Return the (X, Y) coordinate for the center point of the cell that contains the specified text.  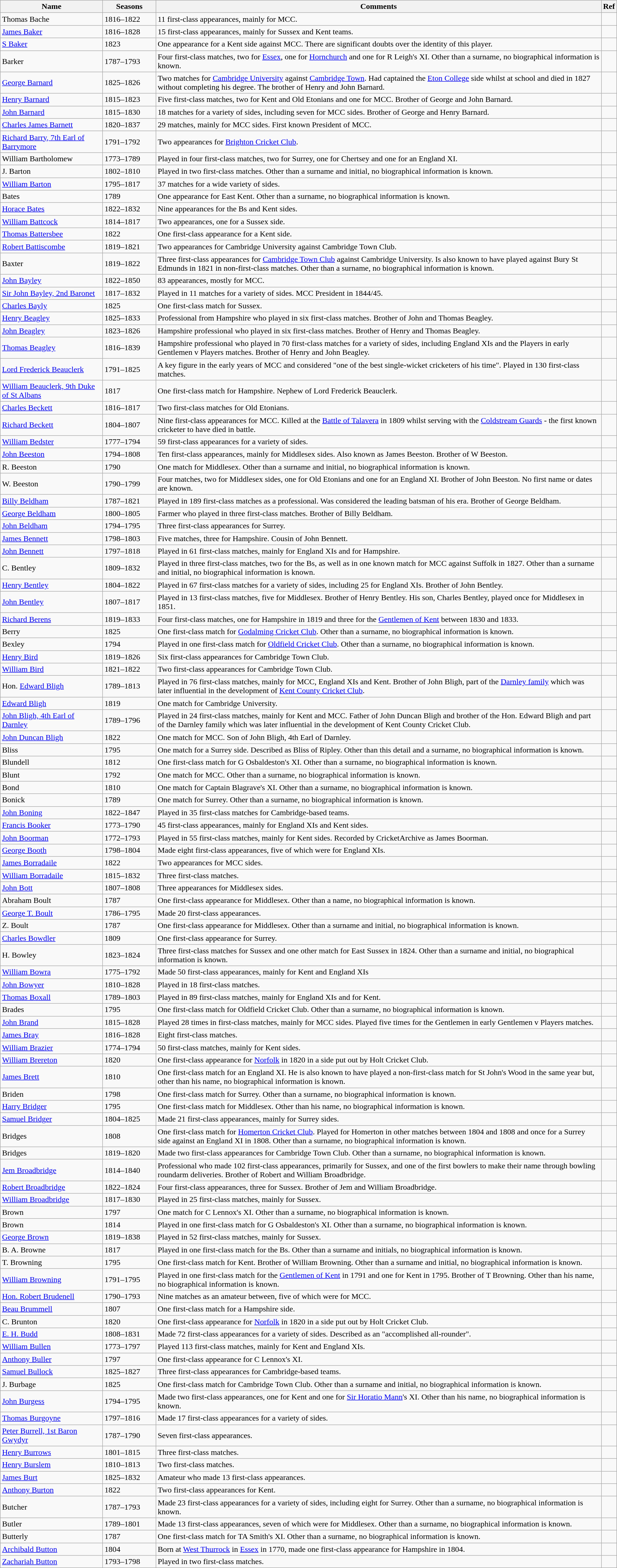
1810–1813 (129, 1465)
Played in four first-class matches, two for Surrey, one for Chertsey and one for an England XI. (378, 159)
1790–1793 (129, 1296)
One first-class match for Hampshire. Nephew of Lord Frederick Beauclerk. (378, 390)
1794–1808 (129, 454)
William Barton (51, 184)
Seasons (129, 7)
1814–1840 (129, 1170)
1787–1821 (129, 501)
45 first-class appearances, mainly for England XIs and Kent sides. (378, 825)
Peter Burrell, 1st Baron Gwydyr (51, 1435)
1772–1793 (129, 838)
One first-class match for Oldfield Cricket Club. Other than a surname, no biographical information is known. (378, 1010)
1808–1831 (129, 1334)
George Brown (51, 1237)
1810–1828 (129, 985)
1797–1818 (129, 551)
One match for Middlesex. Other than a surname and initial, no biographical information is known. (378, 467)
C. Brunton (51, 1321)
1819–1833 (129, 619)
William Bowra (51, 972)
Comments (378, 7)
1789–1803 (129, 997)
1773–1789 (129, 159)
John Bayley (51, 281)
1789–1813 (129, 687)
Made 20 first-class appearances. (378, 913)
1817–1830 (129, 1200)
Farmer who played in three first-class matches. Brother of Billy Beldham. (378, 513)
1790 (129, 467)
Four first-class matches, two for Essex, one for Hornchurch and one for R Leigh's XI. Other than a surname, no biographical information is known. (378, 61)
1792 (129, 775)
1794 (129, 644)
One first-class appearance for Middlesex. Other than a surname and initial, no biographical information is known. (378, 926)
George T. Boult (51, 913)
Name (51, 7)
Made eight first-class appearances, five of which were for England XIs. (378, 850)
1807 (129, 1309)
37 matches for a wide variety of sides. (378, 184)
1823–1824 (129, 955)
1775–1792 (129, 972)
John Bligh, 4th Earl of Darnley (51, 720)
Two appearances for Cambridge University against Cambridge Town Club. (378, 247)
1822–1850 (129, 281)
One appearance for East Kent. Other than a surname, no biographical information is known. (378, 197)
John Boorman (51, 838)
Berry (51, 631)
Robert Broadbridge (51, 1187)
1793–1798 (129, 1562)
One match for MCC. Other than a surname, no biographical information is known. (378, 775)
William Bullen (51, 1347)
1774–1794 (129, 1047)
John Bentley (51, 602)
1814–1817 (129, 222)
Made 50 first-class appearances, mainly for Kent and England XIs (378, 972)
One first-class appearance for Middlesex. Other than a name, no biographical information is known. (378, 901)
29 matches, mainly for MCC sides. First known President of MCC. (378, 125)
Nine appearances for the Bs and Kent sides. (378, 209)
James Brett (51, 1077)
Professional from Hampshire who played in six first-class matches. Brother of John and Thomas Beagley. (378, 318)
Made 23 first-class appearances for a variety of sides, including eight for Surrey. Other than a surname, no biographical information is known. (378, 1507)
William Bedster (51, 442)
Played in one first-class match for G Osbaldeston's XI. Other than a surname, no biographical information is known. (378, 1225)
Samuel Bridger (51, 1119)
Played in 55 first-class matches, mainly for Kent sides. Recorded by CricketArchive as James Boorman. (378, 838)
1815–1828 (129, 1022)
Robert Battiscombe (51, 247)
Blundell (51, 762)
1801–1815 (129, 1452)
Made two first-class appearances, one for Kent and one for Sir Horatio Mann's XI. Other than his name, no biographical information is known. (378, 1401)
18 matches for a variety of sides, including seven for MCC sides. Brother of George and Henry Barnard. (378, 112)
83 appearances, mostly for MCC. (378, 281)
John Burgess (51, 1401)
George Booth (51, 850)
1773–1797 (129, 1347)
Hon. Robert Brudenell (51, 1296)
H. Bowley (51, 955)
Played in two first-class matches. Other than a surname and initial, no biographical information is known. (378, 171)
Blunt (51, 775)
William Battcock (51, 222)
Three first-class appearances for Surrey. (378, 526)
1804–1807 (129, 425)
1816–1839 (129, 348)
Two first-class matches. (378, 1465)
1809 (129, 938)
1804 (129, 1549)
1817–1832 (129, 293)
Billy Beldham (51, 501)
One first-class match for Sussex. (378, 306)
William Bird (51, 669)
A key figure in the early years of MCC and considered "one of the best single-wicket cricketers of his time". Played in 130 first-class matches. (378, 369)
Thomas Battersbee (51, 234)
One match for Captain Blagrave's XI. Other than a surname, no biographical information is known. (378, 787)
Hampshire professional who played in six first-class matches. Brother of Henry and Thomas Beagley. (378, 331)
1822–1824 (129, 1187)
One appearance for a Kent side against MCC. There are significant doubts over the identity of this player. (378, 44)
Played in 89 first-class matches, mainly for England XIs and for Kent. (378, 997)
Edward Bligh (51, 703)
1823–1826 (129, 331)
Hon. Edward Bligh (51, 687)
S Baker (51, 44)
William Bartholomew (51, 159)
John Bowyer (51, 985)
One match for Cambridge University. (378, 703)
One first-class match for a Hampshire side. (378, 1309)
John Duncan Bligh (51, 737)
1819–1838 (129, 1237)
Two appearances for Brighton Cricket Club. (378, 142)
Five first-class matches, two for Kent and Old Etonians and one for MCC. Brother of George and John Barnard. (378, 100)
Played in 11 matches for a variety of sides. MCC President in 1844/45. (378, 293)
One match for Surrey. Other than a surname, no biographical information is known. (378, 800)
One first-class match for TA Smith's XI. Other than a surname, no biographical information is known. (378, 1536)
Horace Bates (51, 209)
Anthony Buller (51, 1359)
Made 13 first-class appearances, seven of which were for Middlesex. Other than a surname, no biographical information is known. (378, 1524)
Thomas Bache (51, 19)
One match for a Surrey side. Described as Bliss of Ripley. Other than this detail and a surname, no biographical information is known. (378, 750)
1814 (129, 1225)
W. Beeston (51, 484)
Butcher (51, 1507)
Three first-class appearances for Cambridge-based teams. (378, 1372)
Archibald Button (51, 1549)
Thomas Boxall (51, 997)
Bates (51, 197)
Played in two first-class matches. (378, 1562)
William Brereton (51, 1060)
Anthony Burton (51, 1490)
James Baker (51, 32)
One first-class match for G Osbaldeston's XI. Other than a surname, no biographical information is known. (378, 762)
George Beldham (51, 513)
John Boning (51, 813)
1804–1825 (129, 1119)
1798–1804 (129, 850)
1825–1833 (129, 318)
1819–1822 (129, 264)
1786–1795 (129, 913)
Henry Beagley (51, 318)
Played in one first-class match for the Bs. Other than a surname and initials, no biographical information is known. (378, 1250)
Butterly (51, 1536)
1812 (129, 762)
1807–1817 (129, 602)
One first-class appearance for a Kent side. (378, 234)
Played 113 first-class matches, mainly for Kent and England XIs. (378, 1347)
Amateur who made 13 first-class appearances. (378, 1477)
Eight first-class matches. (378, 1035)
Played in 52 first-class matches, mainly for Sussex. (378, 1237)
Abraham Boult (51, 901)
Made 72 first-class appearances for a variety of sides. Described as an "accomplished all-rounder". (378, 1334)
William Borradaile (51, 876)
John Beagley (51, 331)
One first-class match for Surrey. Other than a surname, no biographical information is known. (378, 1094)
George Barnard (51, 82)
Richard Berens (51, 619)
Henry Burrows (51, 1452)
J. Burbage (51, 1384)
Bliss (51, 750)
Butler (51, 1524)
1816–1817 (129, 408)
Three appearances for Middlesex sides. (378, 888)
James Burt (51, 1477)
Charles Beckett (51, 408)
William Broadbridge (51, 1200)
Z. Boult (51, 926)
Richard Barry, 7th Earl of Barrymore (51, 142)
William Beauclerk, 9th Duke of St Albans (51, 390)
C. Bentley (51, 568)
Francis Booker (51, 825)
One first-class match for Cambridge Town Club. Other than a surname and initial, no biographical information is known. (378, 1384)
James Bennett (51, 538)
1825–1832 (129, 1477)
Brades (51, 1010)
1795–1817 (129, 184)
1822–1847 (129, 813)
1787–1790 (129, 1435)
Four first-class matches, one for Hampshire in 1819 and three for the Gentlemen of Kent between 1830 and 1833. (378, 619)
E. H. Budd (51, 1334)
B. A. Browne (51, 1250)
1819–1820 (129, 1153)
Ten first-class appearances, mainly for Middlesex sides. Also known as James Beeston. Brother of W Beeston. (378, 454)
Two appearances for MCC sides. (378, 863)
1777–1794 (129, 442)
Zachariah Button (51, 1562)
1798–1803 (129, 538)
Played 28 times in first-class matches, mainly for MCC sides. Played five times for the Gentlemen in early Gentlemen v Players matches. (378, 1022)
Two first-class appearances for Kent. (378, 1490)
One first-class appearance for C Lennox's XI. (378, 1359)
Barker (51, 61)
1819–1821 (129, 247)
Henry Burslem (51, 1465)
John Beldham (51, 526)
11 first-class appearances, mainly for MCC. (378, 19)
Five matches, three for Hampshire. Cousin of John Bennett. (378, 538)
Played in 189 first-class matches as a professional. Was considered the leading batsman of his era. Brother of George Beldham. (378, 501)
Harry Bridger (51, 1107)
Lord Frederick Beauclerk (51, 369)
William Browning (51, 1279)
Richard Beckett (51, 425)
1816–1822 (129, 19)
1821–1822 (129, 669)
One match for MCC. Son of John Bligh, 4th Earl of Darnley. (378, 737)
1773–1790 (129, 825)
John Beeston (51, 454)
Played in 35 first-class matches for Cambridge-based teams. (378, 813)
1823 (129, 44)
1807–1808 (129, 888)
One match for C Lennox's XI. Other than a surname, no biographical information is known. (378, 1212)
Seven first-class appearances. (378, 1435)
1804–1822 (129, 585)
Played in one first-class match for Oldfield Cricket Club. Other than a surname, no biographical information is known. (378, 644)
1819–1826 (129, 657)
Thomas Burgoyne (51, 1418)
1790–1799 (129, 484)
1802–1810 (129, 171)
Sir John Bayley, 2nd Baronet (51, 293)
1800–1805 (129, 513)
1825–1826 (129, 82)
1815–1832 (129, 876)
Played in 25 first-class matches, mainly for Sussex. (378, 1200)
Beau Brummell (51, 1309)
Played in 13 first-class matches, five for Middlesex. Brother of Henry Bentley. His son, Charles Bentley, played once for Middlesex in 1851. (378, 602)
59 first-class appearances for a variety of sides. (378, 442)
R. Beeston (51, 467)
Four first-class appearances, three for Sussex. Brother of Jem and William Broadbridge. (378, 1187)
Made 21 first-class appearances, mainly for Surrey sides. (378, 1119)
John Bennett (51, 551)
Briden (51, 1094)
Henry Bird (51, 657)
Made two first-class appearances for Cambridge Town Club. Other than a surname, no biographical information is known. (378, 1153)
Two first-class appearances for Cambridge Town Club. (378, 669)
1789–1801 (129, 1524)
Charles James Barnett (51, 125)
1825–1827 (129, 1372)
Samuel Bullock (51, 1372)
1798 (129, 1094)
1819 (129, 703)
Baxter (51, 264)
1789–1796 (129, 720)
Bond (51, 787)
Two first-class matches for Old Etonians. (378, 408)
James Borradaile (51, 863)
Six first-class appearances for Cambridge Town Club. (378, 657)
One first-class match for Middlesex. Other than his name, no biographical information is known. (378, 1107)
Henry Barnard (51, 100)
Played in 61 first-class matches, mainly for England XIs and for Hampshire. (378, 551)
James Bray (51, 1035)
Bexley (51, 644)
Charles Bowdler (51, 938)
Charles Bayly (51, 306)
Nine matches as an amateur between, five of which were for MCC. (378, 1296)
Made 17 first-class appearances for a variety of sides. (378, 1418)
1815–1830 (129, 112)
15 first-class appearances, mainly for Sussex and Kent teams. (378, 32)
1809–1832 (129, 568)
50 first-class matches, mainly for Kent sides. (378, 1047)
Born at West Thurrock in Essex in 1770, made one first-class appearance for Hampshire in 1804. (378, 1549)
One first-class match for Godalming Cricket Club. Other than a surname, no biographical information is known. (378, 631)
1791–1792 (129, 142)
Thomas Beagley (51, 348)
1791–1795 (129, 1279)
One first-class appearance for Surrey. (378, 938)
Ref (609, 7)
John Brand (51, 1022)
1822–1832 (129, 209)
Four matches, two for Middlesex sides, one for Old Etonians and one for an England XI. Brother of John Beeston. No first name or dates are known. (378, 484)
1815–1823 (129, 100)
1808 (129, 1136)
Played in 18 first-class matches. (378, 985)
J. Barton (51, 171)
1820–1837 (129, 125)
William Brazier (51, 1047)
Henry Bentley (51, 585)
One first-class match for Kent. Brother of William Browning. Other than a surname and initial, no biographical information is known. (378, 1262)
Played in 67 first-class matches for a variety of sides, including 25 for England XIs. Brother of John Bentley. (378, 585)
1791–1825 (129, 369)
John Bott (51, 888)
Jem Broadbridge (51, 1170)
Bonick (51, 800)
T. Browning (51, 1262)
John Barnard (51, 112)
Two appearances, one for a Sussex side. (378, 222)
1797–1816 (129, 1418)
